Detect which cell encompasses the target text, then output its (x, y) center coordinate. 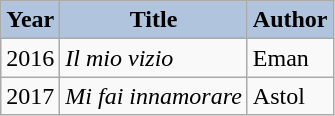
Eman (290, 58)
2017 (30, 96)
Year (30, 20)
Il mio vizio (154, 58)
2016 (30, 58)
Title (154, 20)
Astol (290, 96)
Author (290, 20)
Mi fai innamorare (154, 96)
